Search for the cell housing the specified text and yield its (x, y) center coordinate. 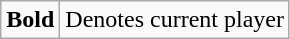
Bold (30, 20)
Denotes current player (175, 20)
